Scan for the cell matching the given text and deliver its [x, y] coordinate at center. 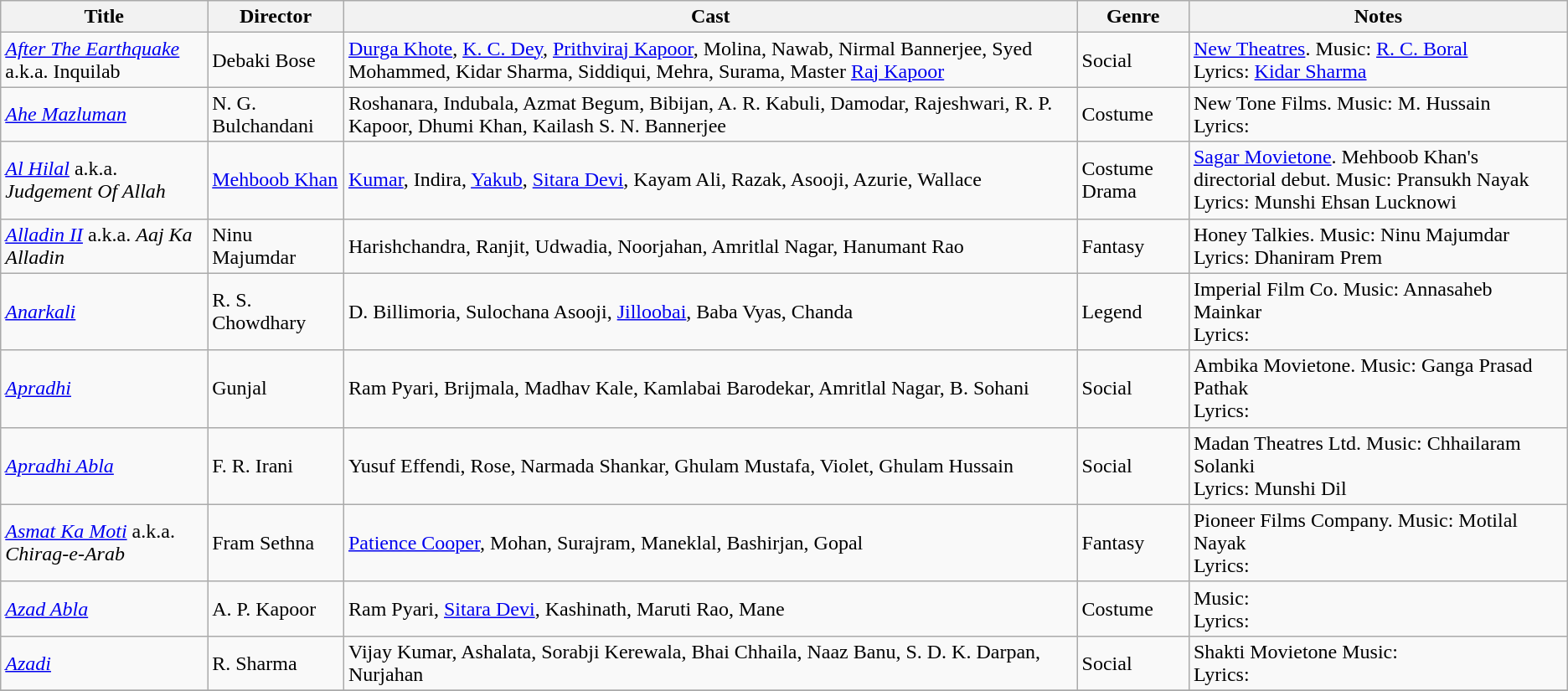
Sagar Movietone. Mehboob Khan's directorial debut. Music: Pransukh NayakLyrics: Munshi Ehsan Lucknowi [1378, 180]
Fram Sethna [276, 543]
Azad Abla [104, 608]
D. Billimoria, Sulochana Asooji, Jilloobai, Baba Vyas, Chanda [710, 312]
Ahe Mazluman [104, 114]
Alladin II a.k.a. Aaj Ka Alladin [104, 246]
New Theatres. Music: R. C. BoralLyrics: Kidar Sharma [1378, 60]
Patience Cooper, Mohan, Surajram, Maneklal, Bashirjan, Gopal [710, 543]
Imperial Film Co. Music: Annasaheb MainkarLyrics: [1378, 312]
A. P. Kapoor [276, 608]
Pioneer Films Company. Music: Motilal NayakLyrics: [1378, 543]
Asmat Ka Moti a.k.a. Chirag-e-Arab [104, 543]
Anarkali [104, 312]
Costume Drama [1132, 180]
Madan Theatres Ltd. Music: Chhailaram SolankiLyrics: Munshi Dil [1378, 466]
Notes [1378, 17]
R. S. Chowdhary [276, 312]
Cast [710, 17]
Ambika Movietone. Music: Ganga Prasad PathakLyrics: [1378, 389]
Azadi [104, 663]
Vijay Kumar, Ashalata, Sorabji Kerewala, Bhai Chhaila, Naaz Banu, S. D. K. Darpan, Nurjahan [710, 663]
Harishchandra, Ranjit, Udwadia, Noorjahan, Amritlal Nagar, Hanumant Rao [710, 246]
Apradhi Abla [104, 466]
Yusuf Effendi, Rose, Narmada Shankar, Ghulam Mustafa, Violet, Ghulam Hussain [710, 466]
After The Earthquake a.k.a. Inquilab [104, 60]
Ram Pyari, Sitara Devi, Kashinath, Maruti Rao, Mane [710, 608]
Ninu Majumdar [276, 246]
Honey Talkies. Music: Ninu MajumdarLyrics: Dhaniram Prem [1378, 246]
Gunjal [276, 389]
Legend [1132, 312]
Director [276, 17]
Durga Khote, K. C. Dey, Prithviraj Kapoor, Molina, Nawab, Nirmal Bannerjee, Syed Mohammed, Kidar Sharma, Siddiqui, Mehra, Surama, Master Raj Kapoor [710, 60]
N. G. Bulchandani [276, 114]
Ram Pyari, Brijmala, Madhav Kale, Kamlabai Barodekar, Amritlal Nagar, B. Sohani [710, 389]
Debaki Bose [276, 60]
Roshanara, Indubala, Azmat Begum, Bibijan, A. R. Kabuli, Damodar, Rajeshwari, R. P. Kapoor, Dhumi Khan, Kailash S. N. Bannerjee [710, 114]
Al Hilal a.k.a. Judgement Of Allah [104, 180]
Genre [1132, 17]
Title [104, 17]
Apradhi [104, 389]
Mehboob Khan [276, 180]
R. Sharma [276, 663]
Kumar, Indira, Yakub, Sitara Devi, Kayam Ali, Razak, Asooji, Azurie, Wallace [710, 180]
New Tone Films. Music: M. HussainLyrics: [1378, 114]
Music: Lyrics: [1378, 608]
Shakti Movietone Music: Lyrics: [1378, 663]
F. R. Irani [276, 466]
